Capture the cell that displays the provided text and extract its (X, Y) central coordinate. 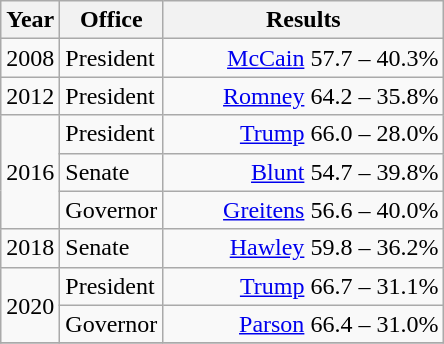
Office (112, 20)
Greitens 56.6 – 40.0% (304, 210)
Year (30, 20)
Results (304, 20)
Trump 66.0 – 28.0% (304, 134)
Parson 66.4 – 31.0% (304, 324)
Hawley 59.8 – 36.2% (304, 248)
2012 (30, 96)
2008 (30, 58)
2018 (30, 248)
Romney 64.2 – 35.8% (304, 96)
2016 (30, 172)
Blunt 54.7 – 39.8% (304, 172)
McCain 57.7 – 40.3% (304, 58)
2020 (30, 305)
Trump 66.7 – 31.1% (304, 286)
